Pinpoint the cell where the given text exists, returning its [x, y] midpoint coordinate. 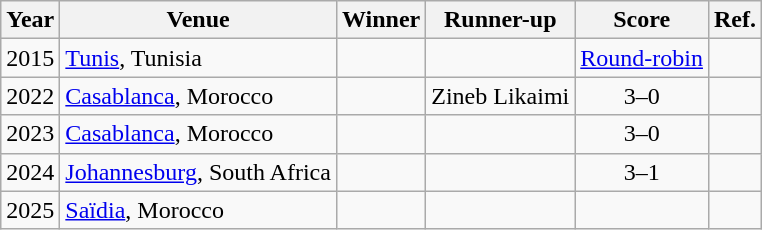
Winner [380, 20]
2024 [30, 172]
3–1 [642, 172]
Score [642, 20]
2022 [30, 96]
2025 [30, 210]
Saïdia, Morocco [198, 210]
Venue [198, 20]
Ref. [734, 20]
Zineb Likaimi [500, 96]
2023 [30, 134]
2015 [30, 58]
Tunis, Tunisia [198, 58]
Runner-up [500, 20]
Round-robin [642, 58]
Johannesburg, South Africa [198, 172]
Year [30, 20]
